Find where the given text appears and provide that cell's center as (X, Y) coordinate. 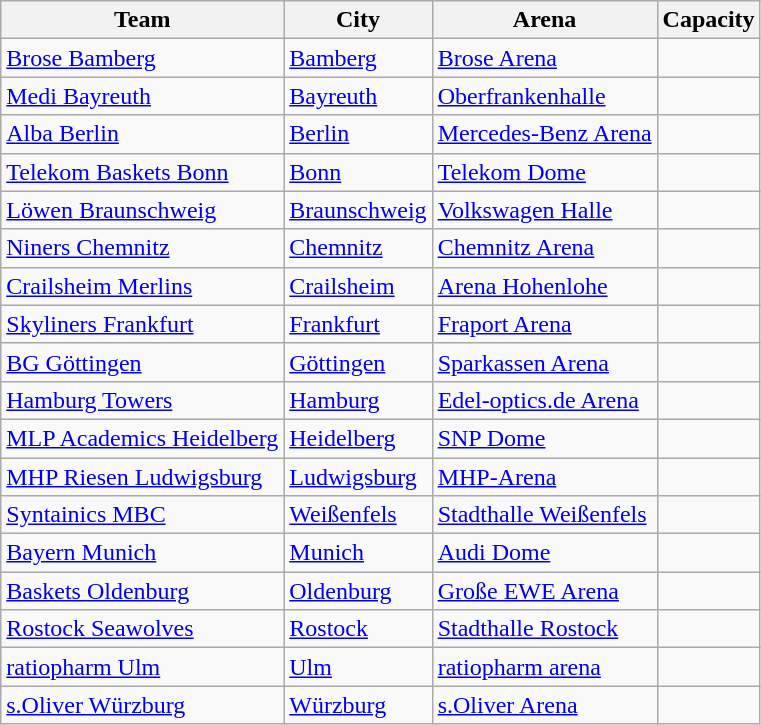
Crailsheim Merlins (142, 286)
Volkswagen Halle (544, 210)
Große EWE Arena (544, 591)
ratiopharm Ulm (142, 667)
Bayern Munich (142, 553)
Audi Dome (544, 553)
ratiopharm arena (544, 667)
s.Oliver Würzburg (142, 705)
Munich (358, 553)
BG Göttingen (142, 362)
Ulm (358, 667)
SNP Dome (544, 438)
Hamburg (358, 400)
Heidelberg (358, 438)
Hamburg Towers (142, 400)
Rostock (358, 629)
Niners Chemnitz (142, 248)
Bayreuth (358, 96)
Stadthalle Weißenfels (544, 515)
Oldenburg (358, 591)
Alba Berlin (142, 134)
Braunschweig (358, 210)
Fraport Arena (544, 324)
Edel-optics.de Arena (544, 400)
MHP-Arena (544, 477)
Rostock Seawolves (142, 629)
Würzburg (358, 705)
Arena Hohenlohe (544, 286)
Crailsheim (358, 286)
Bonn (358, 172)
Frankfurt (358, 324)
Sparkassen Arena (544, 362)
Ludwigsburg (358, 477)
Mercedes-Benz Arena (544, 134)
Team (142, 20)
Göttingen (358, 362)
Medi Bayreuth (142, 96)
Brose Arena (544, 58)
Oberfrankenhalle (544, 96)
Löwen Braunschweig (142, 210)
Capacity (708, 20)
Syntainics MBC (142, 515)
Brose Bamberg (142, 58)
s.Oliver Arena (544, 705)
MLP Academics Heidelberg (142, 438)
Stadthalle Rostock (544, 629)
Skyliners Frankfurt (142, 324)
Arena (544, 20)
Telekom Baskets Bonn (142, 172)
Bamberg (358, 58)
Baskets Oldenburg (142, 591)
Chemnitz (358, 248)
Telekom Dome (544, 172)
City (358, 20)
Berlin (358, 134)
Weißenfels (358, 515)
MHP Riesen Ludwigsburg (142, 477)
Chemnitz Arena (544, 248)
